From the cell containing the given text, extract its center point as (x, y) coordinate. 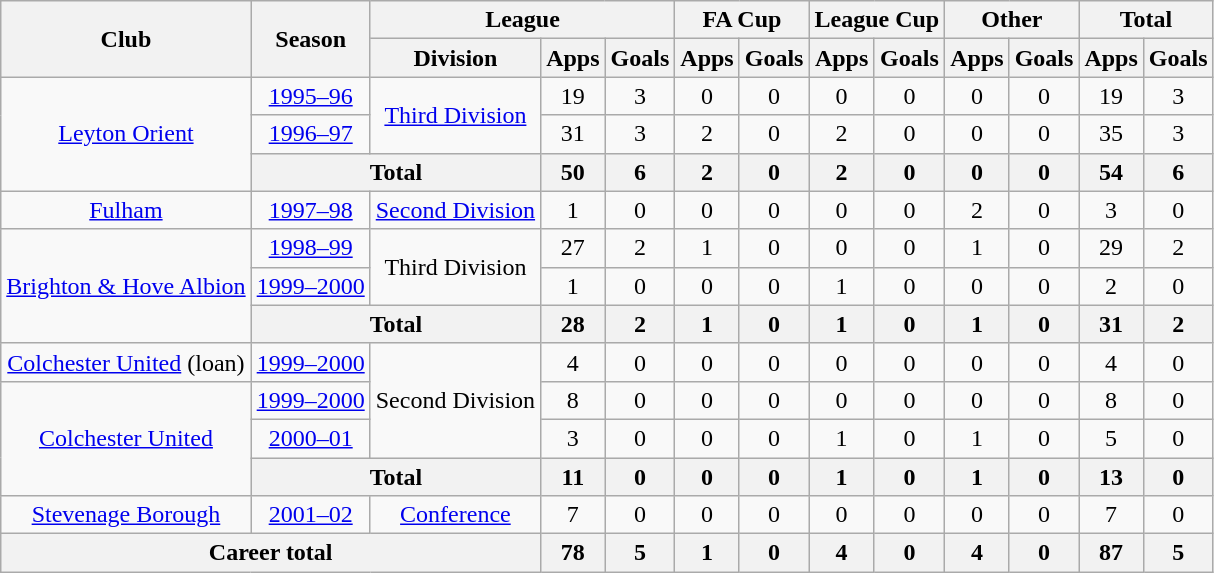
1997–98 (310, 210)
Career total (271, 553)
28 (573, 324)
78 (573, 553)
Season (310, 39)
1996–97 (310, 134)
Brighton & Hove Albion (126, 286)
Colchester United (loan) (126, 362)
87 (1111, 553)
1995–96 (310, 96)
Division (455, 58)
13 (1111, 477)
Stevenage Borough (126, 515)
1998–99 (310, 248)
League (522, 20)
2001–02 (310, 515)
2000–01 (310, 438)
Fulham (126, 210)
27 (573, 248)
FA Cup (742, 20)
Conference (455, 515)
29 (1111, 248)
Club (126, 39)
League Cup (877, 20)
35 (1111, 134)
Other (1012, 20)
50 (573, 172)
54 (1111, 172)
11 (573, 477)
Colchester United (126, 438)
Leyton Orient (126, 134)
